Return the [X, Y] coordinate for the center point of the cell that contains the specified text.  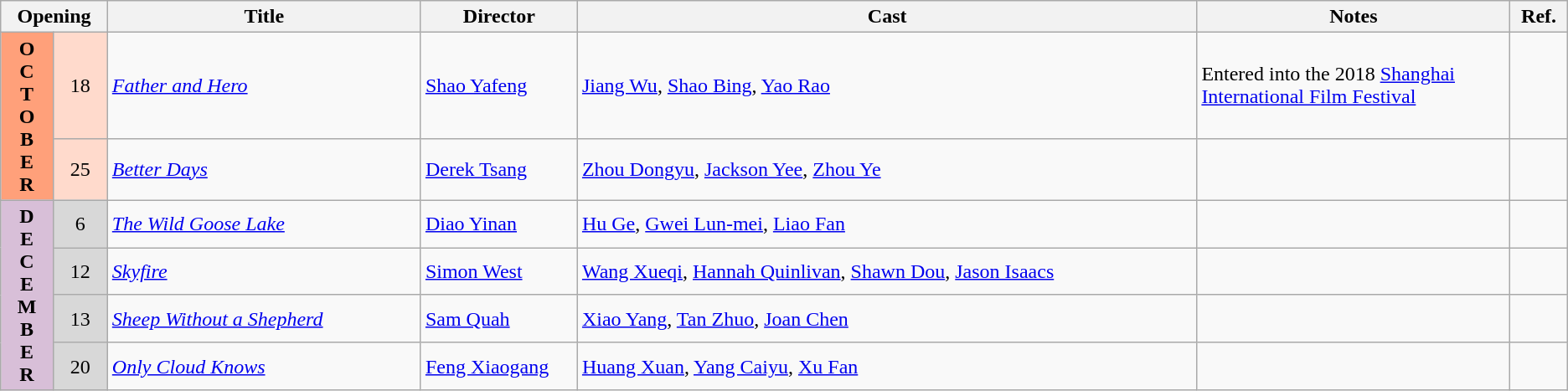
Jiang Wu, Shao Bing, Yao Rao [886, 85]
Wang Xueqi, Hannah Quinlivan, Shawn Dou, Jason Isaacs [886, 271]
6 [80, 224]
Ref. [1539, 17]
Sheep Without a Shepherd [264, 318]
12 [80, 271]
Sam Quah [499, 318]
Opening [54, 17]
Father and Hero [264, 85]
Skyfire [264, 271]
Simon West [499, 271]
The Wild Goose Lake [264, 224]
Diao Yinan [499, 224]
Entered into the 2018 Shanghai International Film Festival [1354, 85]
OCTOBER [27, 116]
Zhou Dongyu, Jackson Yee, Zhou Ye [886, 169]
Director [499, 17]
Feng Xiaogang [499, 367]
20 [80, 367]
Notes [1354, 17]
Better Days [264, 169]
13 [80, 318]
Shao Yafeng [499, 85]
Hu Ge, Gwei Lun-mei, Liao Fan [886, 224]
25 [80, 169]
Derek Tsang [499, 169]
DECEMBER [27, 295]
Title [264, 17]
18 [80, 85]
Huang Xuan, Yang Caiyu, Xu Fan [886, 367]
Xiao Yang, Tan Zhuo, Joan Chen [886, 318]
Only Cloud Knows [264, 367]
Cast [886, 17]
